Output the (x, y) coordinate of the center of the cell containing the given text.  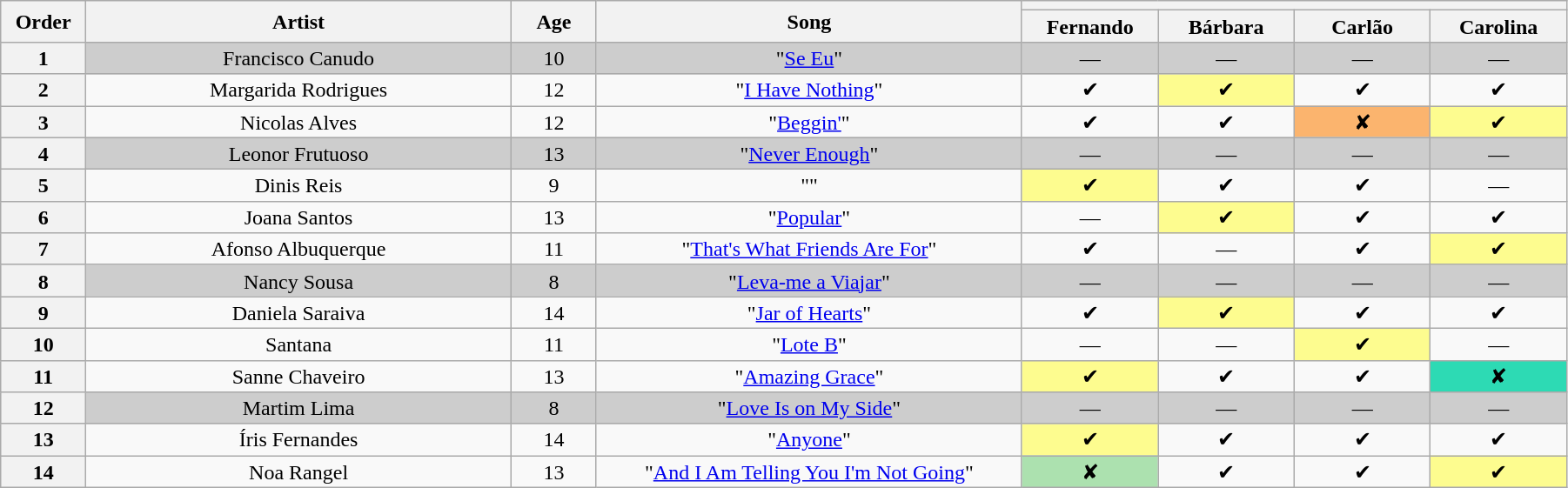
"Popular" (809, 217)
6 (44, 217)
7 (44, 249)
2 (44, 90)
Fernando (1089, 26)
"I Have Nothing" (809, 90)
Martim Lima (299, 409)
"And I Am Telling You I'm Not Going" (809, 471)
5 (44, 186)
Íris Fernandes (299, 440)
Afonso Albuquerque (299, 249)
"" (809, 186)
Santana (299, 344)
Joana Santos (299, 217)
Song (809, 22)
"Love Is on My Side" (809, 409)
Nicolas Alves (299, 122)
"Leva-me a Viajar" (809, 280)
"Jar of Hearts" (809, 313)
Sanne Chaveiro (299, 376)
4 (44, 153)
Age (554, 22)
"Never Enough" (809, 153)
"Lote B" (809, 344)
Nancy Sousa (299, 280)
"That's What Friends Are For" (809, 249)
"Beggin'" (809, 122)
"Se Eu" (809, 57)
Bárbara (1226, 26)
Leonor Frutuoso (299, 153)
Dinis Reis (299, 186)
"Anyone" (809, 440)
Artist (299, 22)
Order (44, 22)
Carlão (1362, 26)
Noa Rangel (299, 471)
Margarida Rodrigues (299, 90)
Daniela Saraiva (299, 313)
"Amazing Grace" (809, 376)
Francisco Canudo (299, 57)
Carolina (1498, 26)
1 (44, 57)
3 (44, 122)
